Determine the (X, Y) coordinate at the center of the cell enclosing the given text.  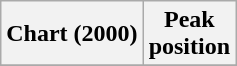
Chart (2000) (72, 34)
Peakposition (189, 34)
